Return the [x, y] coordinate for the center point of the cell that contains the specified text.  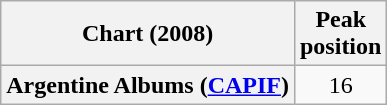
Peakposition [340, 34]
Argentine Albums (CAPIF) [148, 85]
16 [340, 85]
Chart (2008) [148, 34]
